Provide the [X, Y] coordinate of the cell's center where the given text is located.  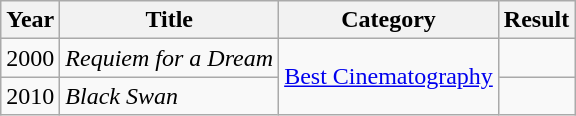
Requiem for a Dream [170, 58]
Result [536, 20]
Year [30, 20]
Category [389, 20]
Black Swan [170, 96]
Best Cinematography [389, 77]
2000 [30, 58]
2010 [30, 96]
Title [170, 20]
